Find where the given text appears and provide that cell's center as [X, Y] coordinate. 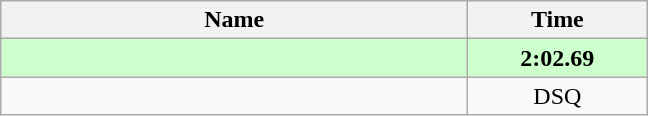
DSQ [558, 96]
Time [558, 20]
2:02.69 [558, 58]
Name [234, 20]
